Output the (x, y) coordinate of the center of the cell containing the given text.  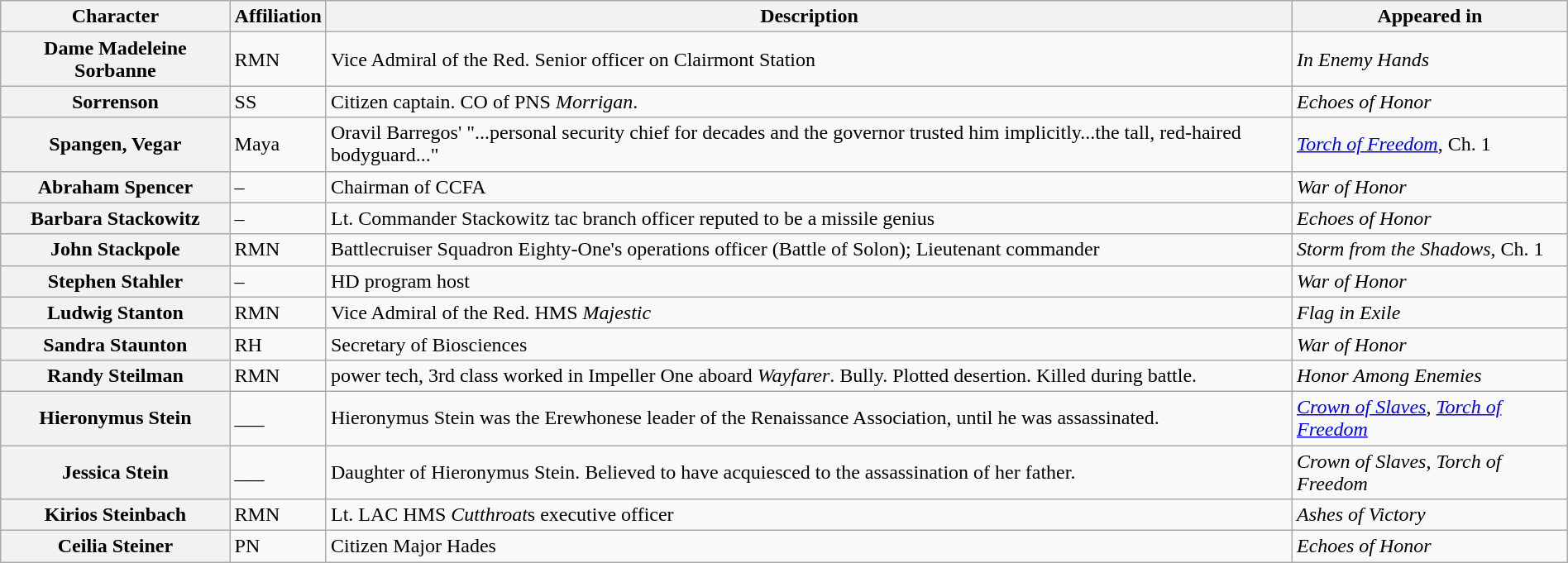
SS (278, 102)
John Stackpole (116, 250)
Ludwig Stanton (116, 313)
Abraham Spencer (116, 187)
Barbara Stackowitz (116, 218)
Randy Steilman (116, 375)
Torch of Freedom, Ch. 1 (1429, 144)
power tech, 3rd class worked in Impeller One aboard Wayfarer. Bully. Plotted desertion. Killed during battle. (809, 375)
Citizen Major Hades (809, 546)
Storm from the Shadows, Ch. 1 (1429, 250)
Daughter of Hieronymus Stein. Believed to have acquiesced to the assassination of her father. (809, 471)
Hieronymus Stein was the Erewhonese leader of the Renaissance Association, until he was assassinated. (809, 418)
Hieronymus Stein (116, 418)
Citizen captain. CO of PNS Morrigan. (809, 102)
Stephen Stahler (116, 281)
Maya (278, 144)
Description (809, 17)
Flag in Exile (1429, 313)
Jessica Stein (116, 471)
Affiliation (278, 17)
Ashes of Victory (1429, 515)
Dame Madeleine Sorbanne (116, 60)
Lt. Commander Stackowitz tac branch officer reputed to be a missile genius (809, 218)
Appeared in (1429, 17)
Vice Admiral of the Red. HMS Majestic (809, 313)
Sandra Staunton (116, 344)
Sorrenson (116, 102)
In Enemy Hands (1429, 60)
Lt. LAC HMS Cutthroats executive officer (809, 515)
Kirios Steinbach (116, 515)
Vice Admiral of the Red. Senior officer on Clairmont Station (809, 60)
PN (278, 546)
Oravil Barregos' "...personal security chief for decades and the governor trusted him implicitly...the tall, red-haired bodyguard..." (809, 144)
Honor Among Enemies (1429, 375)
Secretary of Biosciences (809, 344)
HD program host (809, 281)
Battlecruiser Squadron Eighty-One's operations officer (Battle of Solon); Lieutenant commander (809, 250)
Ceilia Steiner (116, 546)
Spangen, Vegar (116, 144)
Chairman of CCFA (809, 187)
Character (116, 17)
RH (278, 344)
